For the text-containing cell, return its midpoint in (x, y) coordinate format. 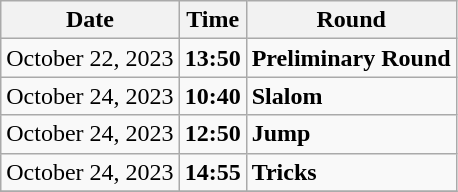
Preliminary Round (351, 58)
12:50 (212, 134)
Tricks (351, 172)
Round (351, 20)
Date (90, 20)
Time (212, 20)
Slalom (351, 96)
October 22, 2023 (90, 58)
Jump (351, 134)
13:50 (212, 58)
14:55 (212, 172)
10:40 (212, 96)
